Determine the [x, y] coordinate at the center of the cell enclosing the given text.  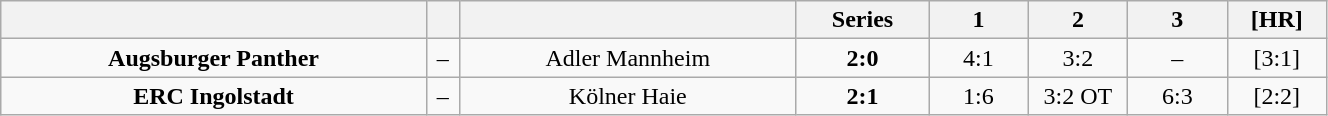
Adler Mannheim [628, 58]
Series [862, 20]
2:0 [862, 58]
Kölner Haie [628, 96]
1 [978, 20]
ERC Ingolstadt [214, 96]
[3:1] [1276, 58]
1:6 [978, 96]
2 [1078, 20]
2:1 [862, 96]
[2:2] [1276, 96]
3 [1178, 20]
4:1 [978, 58]
6:3 [1178, 96]
3:2 [1078, 58]
3:2 OT [1078, 96]
Augsburger Panther [214, 58]
[HR] [1276, 20]
